Identify which cell holds the provided text, then report its (X, Y) central coordinate. 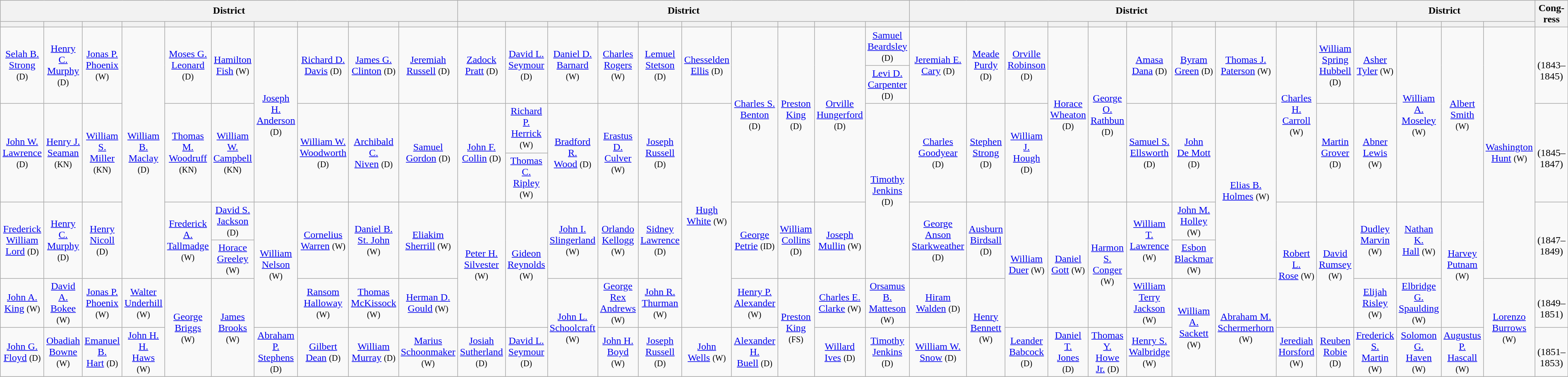
Daniel T.Jones (D) (1068, 352)
JamesBrooks (W) (233, 327)
ThomasM.Woodruff(KN) (188, 153)
Elbridge G.Spaulding (W) (1419, 303)
EsbonBlackmar (W) (1194, 259)
PrestonKing (D) (796, 115)
JeremiahRussell (D) (428, 65)
Charles E.Clarke (W) (840, 303)
(1845–1847) (1551, 153)
WilliamNelson (W) (276, 265)
SamuelBeardsley (D) (887, 46)
Levi D.Carpenter (D) (887, 84)
MariusSchoonmaker (W) (428, 352)
JosiahSutherland (D) (482, 352)
John G.Floyd (D) (22, 352)
ObadiahBowne (W) (63, 352)
HoraceGreeley (W) (233, 259)
MartinGrover (D) (1335, 153)
Henry J.Seaman(KN) (63, 153)
HughWhite (W) (707, 215)
John L.Schoolcraft(W) (573, 327)
John I.Slingerland(W) (573, 240)
William W.Woodworth(D) (323, 153)
Richard D.Davis (D) (323, 65)
Henry P.Alexander (W) (755, 303)
James G.Clinton (D) (374, 65)
(1849–1851) (1551, 303)
Thomas C.Ripley (W) (526, 177)
HarveyPutnam(W) (1463, 265)
HenryBennett(W) (986, 327)
WilliamMurray (D) (374, 352)
RansomHalloway (W) (323, 303)
EliakimSherrill (W) (428, 240)
Richard P.Herrick (W) (526, 128)
OrvilleRobinson(D) (1027, 65)
WilliamDuer (W) (1027, 265)
William W.Campbell(KN) (233, 153)
Moses G.Leonard(D) (188, 65)
William TerryJackson (W) (1149, 303)
GideonReynolds(W) (526, 265)
William B.Maclay (D) (143, 153)
LorenzoBurrows (W) (1509, 327)
William J.Hough (D) (1027, 153)
William T.Lawrence (W) (1149, 240)
AsherTyler (W) (1375, 65)
John W.Lawrence(D) (22, 153)
HenryNicoll (D) (102, 240)
ChesseldenEllis (D) (707, 65)
Thomas Y.Howe Jr. (D) (1107, 352)
(1851–1853) (1551, 352)
George O.Rathbun (D) (1107, 115)
Selah B.Strong(D) (22, 65)
OrlandoKellogg (W) (618, 240)
DavidRumsey(W) (1335, 265)
CharlesRogers (W) (618, 65)
FrederickA.Tallmadge(W) (188, 240)
DanielGott (W) (1068, 265)
GeorgeAnsonStarkweather(D) (938, 240)
Abraham M.Schermerhorn(W) (1246, 327)
Nathan K.Hall (W) (1419, 240)
William W.Snow (D) (938, 352)
DudleyMarvin (W) (1375, 240)
(1843–1845) (1551, 65)
WillardIves (D) (840, 352)
WashingtonHunt (W) (1509, 153)
WalterUnderhill (W) (143, 303)
WilliamSpringHubbell(D) (1335, 65)
Samuel S.Ellsworth (D) (1149, 153)
David A.Bokee (W) (63, 303)
ThomasMcKissock (W) (374, 303)
PrestonKing (FS) (796, 327)
Elias B.Holmes (W) (1246, 191)
Cong­ress (1551, 14)
John F.Collin (D) (482, 153)
ZadockPratt (D) (482, 65)
OrvilleHungerford(D) (840, 115)
Solomon G.Haven (W) (1419, 352)
ReubenRobie (D) (1335, 352)
Herman D.Gould (W) (428, 303)
Jeremiah E.Cary (D) (938, 65)
John H. H.Haws (W) (143, 352)
CorneliusWarren (W) (323, 240)
Augustus P.Hascall (W) (1463, 352)
Thomas J.Paterson (W) (1246, 65)
Abraham P.Stephens (D) (276, 352)
Harmon S.Conger (W) (1107, 265)
Bradford R.Wood (D) (573, 153)
ByramGreen (D) (1194, 65)
Daniel B.St. John (W) (374, 240)
Joseph H.Anderson (D) (276, 115)
CharlesGoodyear(D) (938, 153)
John R.Thurman (W) (660, 303)
GeorgePetrie (ID) (755, 240)
Peter H.Silvester (W) (482, 265)
Frederick S.Martin (W) (1375, 352)
Daniel D.Barnard (W) (573, 65)
John H.Boyd (W) (618, 352)
Erastus D.Culver (W) (618, 153)
HoraceWheaton(D) (1068, 115)
David S.Jackson (D) (233, 221)
AbnerLewis (W) (1375, 153)
Robert L.Rose (W) (1297, 265)
George RexAndrews (W) (618, 303)
AmasaDana (D) (1149, 65)
HiramWalden (D) (938, 303)
AusburnBirdsall(D) (986, 240)
Henry S.Walbridge (W) (1149, 352)
SamuelGordon (D) (428, 153)
Archibald C.Niven (D) (374, 153)
John A.King (W) (22, 303)
FrederickWilliamLord (D) (22, 240)
Charles H.Carroll (W) (1297, 115)
Emanuel B.Hart (D) (102, 352)
GeorgeBriggs (W) (188, 327)
ElijahRisley (W) (1375, 303)
GilbertDean (D) (323, 352)
JohnDe Mott (D) (1194, 153)
John M.Holley (W) (1194, 221)
Orsamus B.Matteson (W) (887, 303)
StephenStrong(D) (986, 153)
JerediahHorsford (W) (1297, 352)
HamiltonFish (W) (233, 65)
WilliamCollins(D) (796, 240)
Charles S.Benton (D) (755, 115)
MeadePurdy (D) (986, 65)
William A.Sackett (W) (1194, 327)
LeanderBabcock (D) (1027, 352)
Alexander H.Buell (D) (755, 352)
JohnWells (W) (707, 352)
SidneyLawrence (D) (660, 240)
William A.Moseley (W) (1419, 115)
AlbertSmith (W) (1463, 115)
JosephMullin (W) (840, 240)
William S.Miller (KN) (102, 153)
LemuelStetson (D) (660, 65)
(1847–1849) (1551, 240)
